Search for the cell housing the specified text and yield its [x, y] center coordinate. 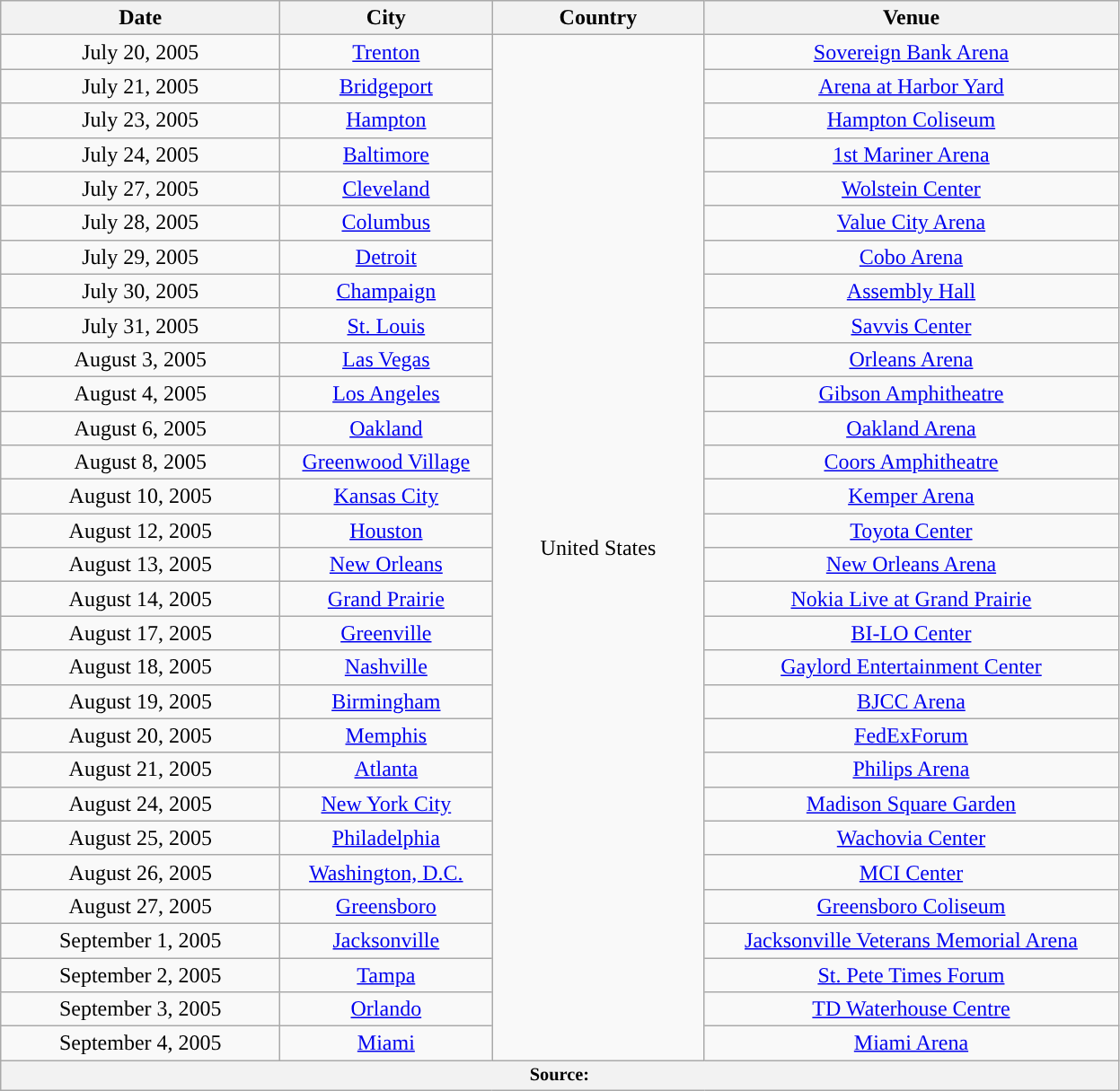
Philips Arena [911, 770]
September 2, 2005 [140, 974]
July 30, 2005 [140, 291]
City [386, 18]
Greensboro [386, 906]
Gibson Amphitheatre [911, 393]
Greensboro Coliseum [911, 906]
Coors Amphitheatre [911, 462]
Memphis [386, 735]
TD Waterhouse Centre [911, 1009]
Nashville [386, 667]
August 14, 2005 [140, 599]
August 6, 2005 [140, 428]
Orlando [386, 1009]
St. Pete Times Forum [911, 974]
Wolstein Center [911, 189]
FedExForum [911, 735]
Sovereign Bank Arena [911, 52]
August 17, 2005 [140, 633]
Detroit [386, 257]
September 4, 2005 [140, 1043]
Washington, D.C. [386, 872]
August 8, 2005 [140, 462]
Miami Arena [911, 1043]
July 31, 2005 [140, 325]
August 27, 2005 [140, 906]
August 12, 2005 [140, 531]
August 10, 2005 [140, 497]
Columbus [386, 223]
July 21, 2005 [140, 86]
BI-LO Center [911, 633]
August 24, 2005 [140, 804]
MCI Center [911, 872]
August 13, 2005 [140, 565]
August 26, 2005 [140, 872]
Orleans Arena [911, 359]
July 20, 2005 [140, 52]
Kemper Arena [911, 497]
Cleveland [386, 189]
Oakland Arena [911, 428]
August 18, 2005 [140, 667]
Gaylord Entertainment Center [911, 667]
Kansas City [386, 497]
Hampton [386, 120]
Wachovia Center [911, 838]
Nokia Live at Grand Prairie [911, 599]
Venue [911, 18]
July 27, 2005 [140, 189]
United States [598, 548]
Champaign [386, 291]
Source: [560, 1076]
Las Vegas [386, 359]
Jacksonville [386, 940]
New York City [386, 804]
Toyota Center [911, 531]
1st Mariner Arena [911, 154]
Bridgeport [386, 86]
August 25, 2005 [140, 838]
Grand Prairie [386, 599]
Houston [386, 531]
St. Louis [386, 325]
Oakland [386, 428]
August 20, 2005 [140, 735]
Value City Arena [911, 223]
Date [140, 18]
Miami [386, 1043]
Trenton [386, 52]
August 19, 2005 [140, 701]
Baltimore [386, 154]
July 29, 2005 [140, 257]
September 3, 2005 [140, 1009]
New Orleans [386, 565]
BJCC Arena [911, 701]
Los Angeles [386, 393]
Philadelphia [386, 838]
Madison Square Garden [911, 804]
Tampa [386, 974]
Jacksonville Veterans Memorial Arena [911, 940]
Birmingham [386, 701]
August 3, 2005 [140, 359]
Hampton Coliseum [911, 120]
August 21, 2005 [140, 770]
July 28, 2005 [140, 223]
August 4, 2005 [140, 393]
July 23, 2005 [140, 120]
Atlanta [386, 770]
Greenville [386, 633]
Greenwood Village [386, 462]
Arena at Harbor Yard [911, 86]
Assembly Hall [911, 291]
September 1, 2005 [140, 940]
July 24, 2005 [140, 154]
Cobo Arena [911, 257]
New Orleans Arena [911, 565]
Country [598, 18]
Savvis Center [911, 325]
